Return (x, y) of the center of cell containing provided text 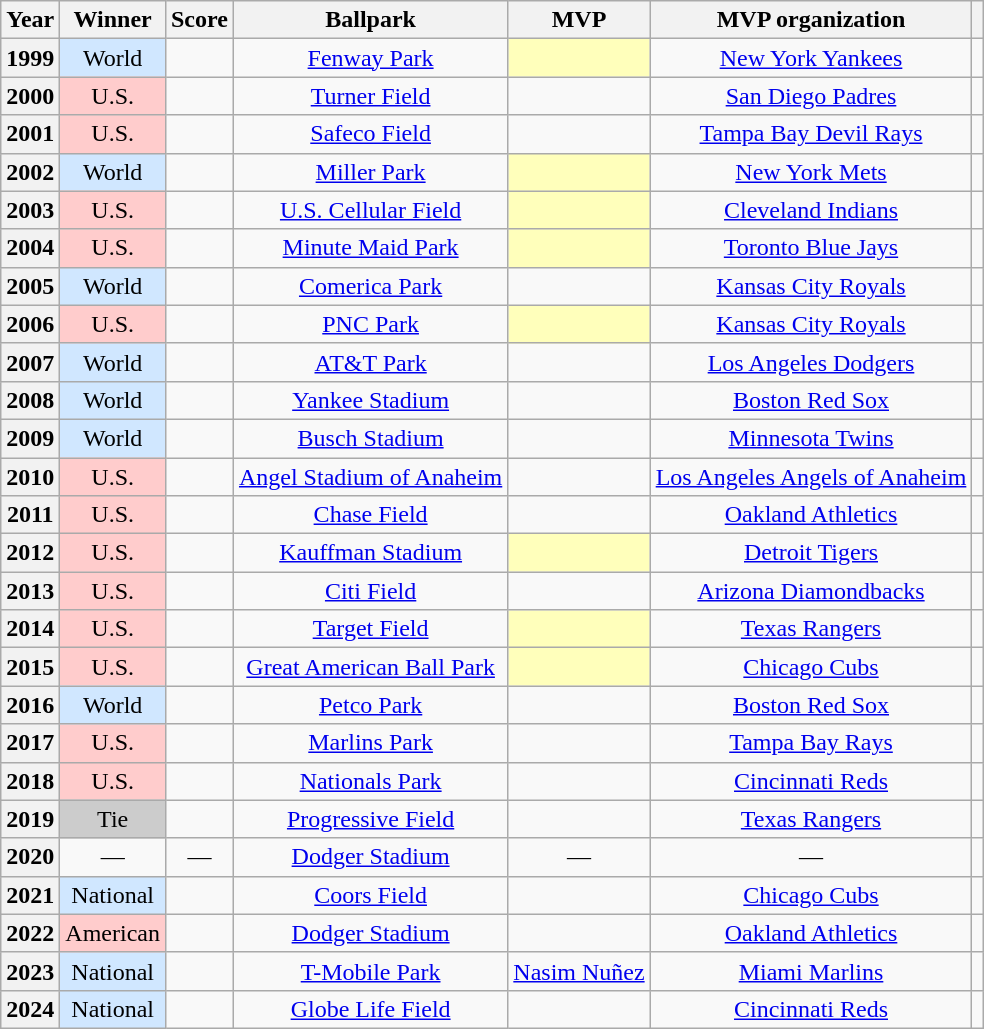
Yankee Stadium (370, 400)
Target Field (370, 629)
Busch Stadium (370, 438)
PNC Park (370, 324)
Kauffman Stadium (370, 553)
2000 (30, 96)
American (113, 933)
Ballpark (370, 20)
U.S. Cellular Field (370, 210)
Marlins Park (370, 743)
Detroit Tigers (811, 553)
2016 (30, 705)
Arizona Diamondbacks (811, 591)
Comerica Park (370, 286)
Progressive Field (370, 819)
2006 (30, 324)
2008 (30, 400)
2021 (30, 895)
2017 (30, 743)
Year (30, 20)
Tampa Bay Devil Rays (811, 134)
New York Mets (811, 172)
Toronto Blue Jays (811, 248)
Nasim Nuñez (579, 971)
Chase Field (370, 515)
2013 (30, 591)
Cleveland Indians (811, 210)
T-Mobile Park (370, 971)
2010 (30, 477)
Tie (113, 819)
MVP organization (811, 20)
2014 (30, 629)
Minute Maid Park (370, 248)
MVP (579, 20)
Citi Field (370, 591)
AT&T Park (370, 362)
2009 (30, 438)
2022 (30, 933)
Los Angeles Angels of Anaheim (811, 477)
Fenway Park (370, 58)
2002 (30, 172)
1999 (30, 58)
Turner Field (370, 96)
2001 (30, 134)
Miller Park (370, 172)
Globe Life Field (370, 1009)
Coors Field (370, 895)
2004 (30, 248)
2024 (30, 1009)
2005 (30, 286)
Los Angeles Dodgers (811, 362)
Petco Park (370, 705)
2012 (30, 553)
2007 (30, 362)
2020 (30, 857)
2015 (30, 667)
Minnesota Twins (811, 438)
Angel Stadium of Anaheim (370, 477)
San Diego Padres (811, 96)
Nationals Park (370, 781)
Winner (113, 20)
2023 (30, 971)
2011 (30, 515)
2003 (30, 210)
Score (199, 20)
Safeco Field (370, 134)
2018 (30, 781)
Tampa Bay Rays (811, 743)
Miami Marlins (811, 971)
Great American Ball Park (370, 667)
2019 (30, 819)
New York Yankees (811, 58)
